Determine the (X, Y) coordinate at the center of the cell enclosing the given text.  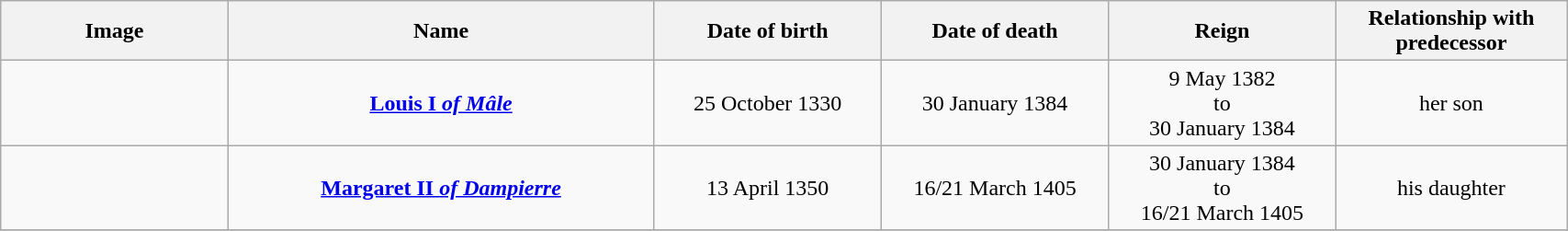
Date of death (994, 31)
his daughter (1451, 188)
13 April 1350 (768, 188)
30 January 1384to16/21 March 1405 (1222, 188)
Name (441, 31)
Image (114, 31)
Relationship with predecessor (1451, 31)
Margaret II of Dampierre (441, 188)
Reign (1222, 31)
her son (1451, 103)
16/21 March 1405 (994, 188)
Louis I of Mâle (441, 103)
Date of birth (768, 31)
9 May 1382to30 January 1384 (1222, 103)
30 January 1384 (994, 103)
25 October 1330 (768, 103)
